Provide the [X, Y] coordinate of the cell's center where the given text is located.  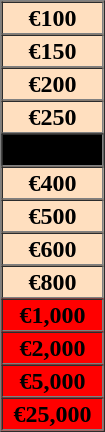
€100 [53, 18]
€25,000 [53, 414]
€5,000 [53, 380]
€250 [53, 116]
€600 [53, 248]
€1,000 [53, 314]
€200 [53, 84]
€400 [53, 182]
€500 [53, 216]
KUTIA Y [53, 150]
€800 [53, 282]
€150 [53, 50]
€2,000 [53, 348]
